For the text-containing cell, return its midpoint in [X, Y] coordinate format. 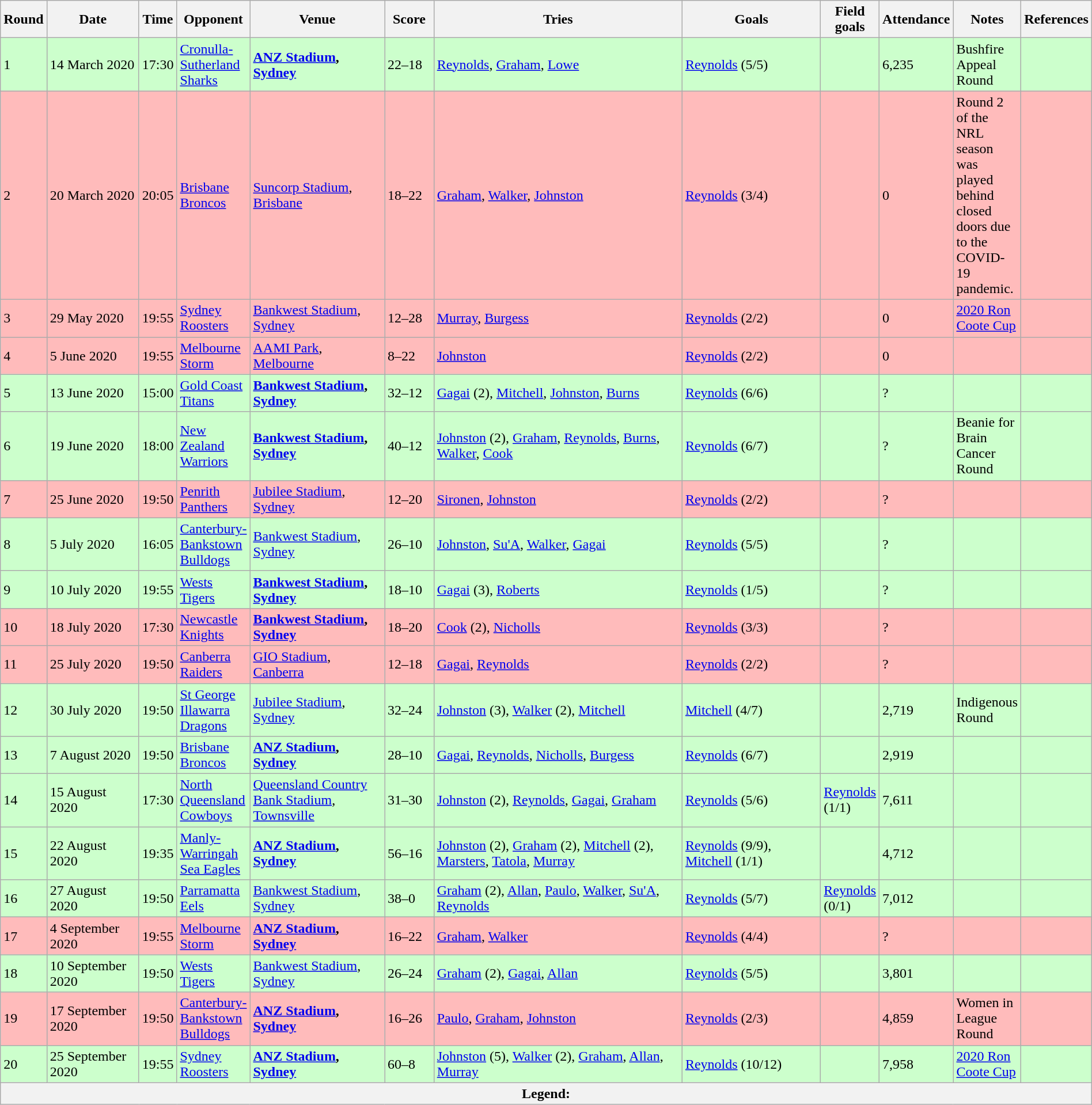
4 September 2020 [93, 936]
Suncorp Stadium, Brisbane [317, 195]
Score [409, 20]
8–22 [409, 356]
16–22 [409, 936]
Gagai, Reynolds, Nicholls, Burgess [558, 755]
18:00 [158, 446]
7,012 [916, 898]
Time [158, 20]
Johnston (3), Walker (2), Mitchell [558, 709]
New Zealand Warriors [213, 446]
Venue [317, 20]
Paulo, Graham, Johnston [558, 1019]
26–24 [409, 973]
20 March 2020 [93, 195]
11 [24, 664]
8 [24, 544]
Graham, Walker [558, 936]
Sironen, Johnston [558, 499]
Round 2 of the NRL season was played behind closed doors due to the COVID-19 pandemic. [987, 195]
22 August 2020 [93, 853]
Mitchell (4/7) [751, 709]
6 [24, 446]
5 [24, 393]
Johnston (2), Graham (2), Mitchell (2), Marsters, Tatola, Murray [558, 853]
15:00 [158, 393]
Opponent [213, 20]
32–12 [409, 393]
Date [93, 20]
Reynolds (3/3) [751, 626]
Johnston (2), Graham, Reynolds, Burns, Walker, Cook [558, 446]
Murray, Burgess [558, 318]
19 June 2020 [93, 446]
10 July 2020 [93, 590]
North Queensland Cowboys [213, 800]
20:05 [158, 195]
Gagai (2), Mitchell, Johnston, Burns [558, 393]
Reynolds (1/1) [850, 800]
19:35 [158, 853]
AAMI Park, Melbourne [317, 356]
Goals [751, 20]
Reynolds (6/6) [751, 393]
Legend: [546, 1093]
18 [24, 973]
Reynolds (5/7) [751, 898]
Women in League Round [987, 1019]
10 [24, 626]
18 July 2020 [93, 626]
Gold Coast Titans [213, 393]
Round [24, 20]
5 July 2020 [93, 544]
13 June 2020 [93, 393]
25 June 2020 [93, 499]
Reynolds, Graham, Lowe [558, 64]
Johnston (5), Walker (2), Graham, Allan, Murray [558, 1064]
22–18 [409, 64]
60–8 [409, 1064]
18–20 [409, 626]
4,712 [916, 853]
2 [24, 195]
Penrith Panthers [213, 499]
25 September 2020 [93, 1064]
12 [24, 709]
Graham, Walker, Johnston [558, 195]
3,801 [916, 973]
18–22 [409, 195]
7,611 [916, 800]
Field goals [850, 20]
7 [24, 499]
14 [24, 800]
12–20 [409, 499]
St George Illawarra Dragons [213, 709]
Cronulla-Sutherland Sharks [213, 64]
13 [24, 755]
Indigenous Round [987, 709]
16 [24, 898]
Graham (2), Gagai, Allan [558, 973]
1 [24, 64]
Beanie for Brain Cancer Round [987, 446]
32–24 [409, 709]
19 [24, 1019]
Reynolds (5/6) [751, 800]
Reynolds (9/9), Mitchell (1/1) [751, 853]
Gagai (3), Roberts [558, 590]
6,235 [916, 64]
Newcastle Knights [213, 626]
2,719 [916, 709]
Reynolds (0/1) [850, 898]
29 May 2020 [93, 318]
3 [24, 318]
Johnston (2), Reynolds, Gagai, Graham [558, 800]
16–26 [409, 1019]
Notes [987, 20]
Manly-Warringah Sea Eagles [213, 853]
4 [24, 356]
25 July 2020 [93, 664]
2,919 [916, 755]
40–12 [409, 446]
Queensland Country Bank Stadium, Townsville [317, 800]
38–0 [409, 898]
5 June 2020 [93, 356]
26–10 [409, 544]
15 August 2020 [93, 800]
30 July 2020 [93, 709]
Tries [558, 20]
12–28 [409, 318]
31–30 [409, 800]
Johnston, Su'A, Walker, Gagai [558, 544]
28–10 [409, 755]
15 [24, 853]
Reynolds (1/5) [751, 590]
Reynolds (4/4) [751, 936]
20 [24, 1064]
Parramatta Eels [213, 898]
9 [24, 590]
7 August 2020 [93, 755]
Reynolds (2/3) [751, 1019]
16:05 [158, 544]
27 August 2020 [93, 898]
Graham (2), Allan, Paulo, Walker, Su'A, Reynolds [558, 898]
Reynolds (3/4) [751, 195]
12–18 [409, 664]
Johnston [558, 356]
18–10 [409, 590]
Cook (2), Nicholls [558, 626]
Canberra Raiders [213, 664]
14 March 2020 [93, 64]
GIO Stadium, Canberra [317, 664]
References [1056, 20]
10 September 2020 [93, 973]
Reynolds (10/12) [751, 1064]
Bushfire Appeal Round [987, 64]
17 September 2020 [93, 1019]
Gagai, Reynolds [558, 664]
7,958 [916, 1064]
56–16 [409, 853]
17 [24, 936]
Attendance [916, 20]
4,859 [916, 1019]
